Find where the given text appears and provide that cell's center as [x, y] coordinate. 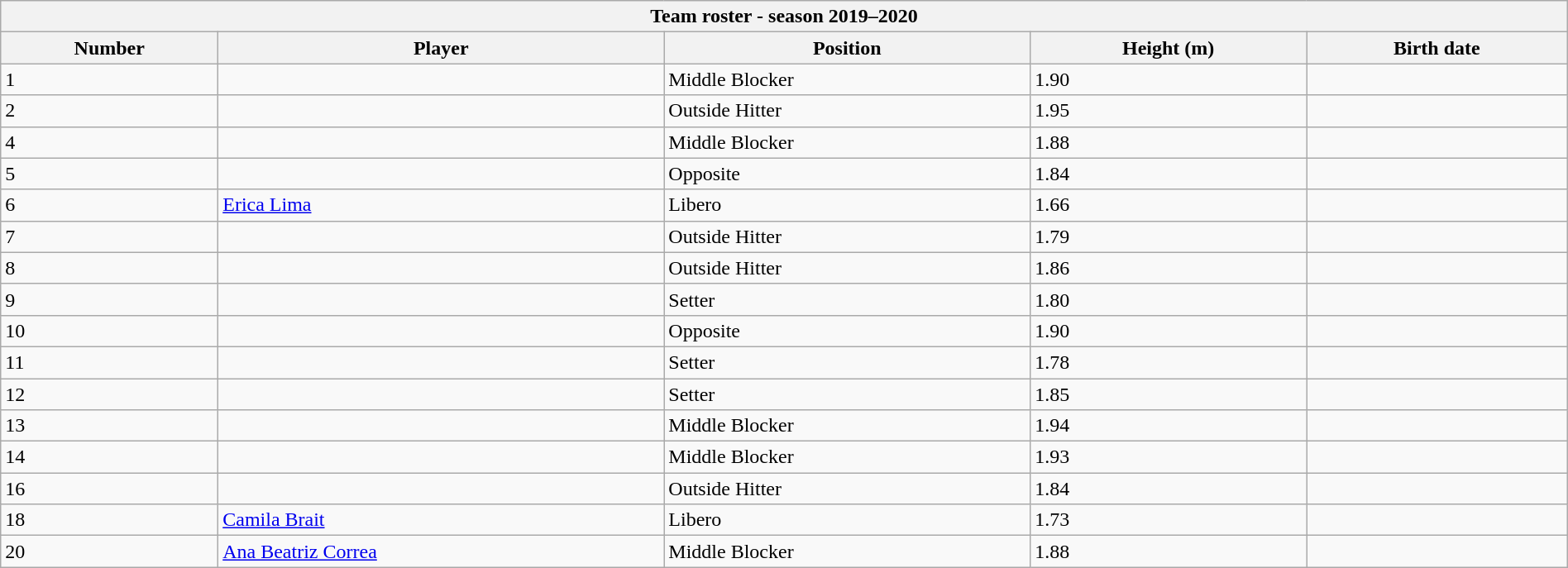
1.95 [1169, 111]
Height (m) [1169, 48]
Camila Brait [442, 520]
5 [109, 174]
Birth date [1437, 48]
1.86 [1169, 268]
Player [442, 48]
10 [109, 331]
1.85 [1169, 394]
1.80 [1169, 299]
4 [109, 142]
7 [109, 236]
1.78 [1169, 362]
1.94 [1169, 426]
1 [109, 79]
16 [109, 489]
1.79 [1169, 236]
1.93 [1169, 457]
Team roster - season 2019–2020 [784, 17]
18 [109, 520]
1.66 [1169, 205]
2 [109, 111]
13 [109, 426]
14 [109, 457]
11 [109, 362]
1.73 [1169, 520]
Ana Beatriz Correa [442, 551]
Number [109, 48]
9 [109, 299]
20 [109, 551]
Position [847, 48]
8 [109, 268]
12 [109, 394]
6 [109, 205]
Erica Lima [442, 205]
